For the text-containing cell, return its midpoint in [X, Y] coordinate format. 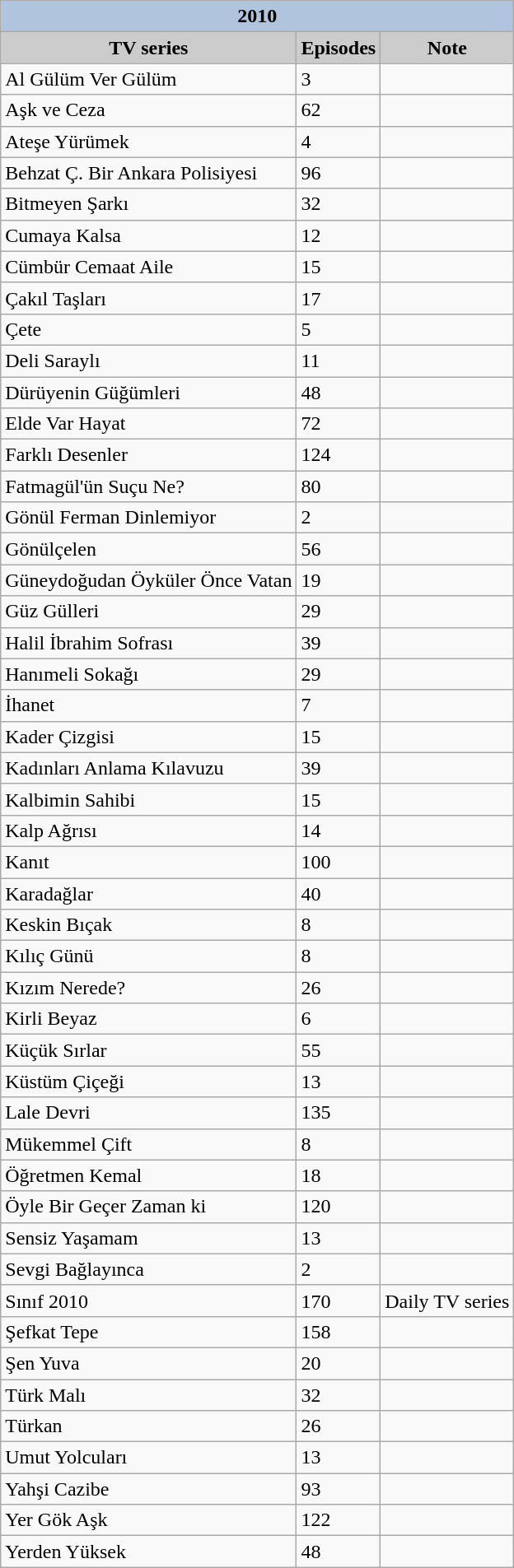
Şen Yuva [148, 1363]
Öyle Bir Geçer Zaman ki [148, 1207]
Yahşi Cazibe [148, 1489]
170 [339, 1300]
Kanıt [148, 862]
Fatmagül'ün Suçu Ne? [148, 486]
Deli Saraylı [148, 361]
11 [339, 361]
Keskin Bıçak [148, 925]
Güz Gülleri [148, 612]
İhanet [148, 705]
135 [339, 1113]
Halil İbrahim Sofrası [148, 643]
2010 [257, 16]
100 [339, 862]
96 [339, 173]
124 [339, 455]
Aşk ve Ceza [148, 110]
72 [339, 424]
Çete [148, 329]
18 [339, 1175]
Gönülçelen [148, 549]
Küstüm Çiçeği [148, 1082]
158 [339, 1332]
Kader Çizgisi [148, 737]
Behzat Ç. Bir Ankara Polisiyesi [148, 173]
20 [339, 1363]
19 [339, 580]
40 [339, 893]
Umut Yolcuları [148, 1458]
Lale Devri [148, 1113]
Mükemmel Çift [148, 1144]
Yer Gök Aşk [148, 1520]
17 [339, 298]
12 [339, 235]
Öğretmen Kemal [148, 1175]
93 [339, 1489]
56 [339, 549]
Sensiz Yaşamam [148, 1238]
Sevgi Bağlayınca [148, 1269]
Kızım Nerede? [148, 988]
120 [339, 1207]
Note [447, 48]
Şefkat Tepe [148, 1332]
Gönül Ferman Dinlemiyor [148, 518]
Çakıl Taşları [148, 298]
14 [339, 831]
Güneydoğudan Öyküler Önce Vatan [148, 580]
Episodes [339, 48]
Kadınları Anlama Kılavuzu [148, 768]
Kalp Ağrısı [148, 831]
Türkan [148, 1426]
Kirli Beyaz [148, 1019]
Al Gülüm Ver Gülüm [148, 79]
6 [339, 1019]
55 [339, 1050]
80 [339, 486]
Kalbimin Sahibi [148, 799]
TV series [148, 48]
Karadağlar [148, 893]
4 [339, 142]
Dürüyenin Güğümleri [148, 393]
5 [339, 329]
Daily TV series [447, 1300]
3 [339, 79]
7 [339, 705]
122 [339, 1520]
Elde Var Hayat [148, 424]
Cumaya Kalsa [148, 235]
Kılıç Günü [148, 956]
62 [339, 110]
Bitmeyen Şarkı [148, 204]
Yerden Yüksek [148, 1552]
Hanımeli Sokağı [148, 674]
Küçük Sırlar [148, 1050]
Türk Malı [148, 1395]
Farklı Desenler [148, 455]
Ateşe Yürümek [148, 142]
Cümbür Cemaat Aile [148, 267]
Sınıf 2010 [148, 1300]
